Return the (X, Y) coordinate for the center point of the cell that contains the specified text.  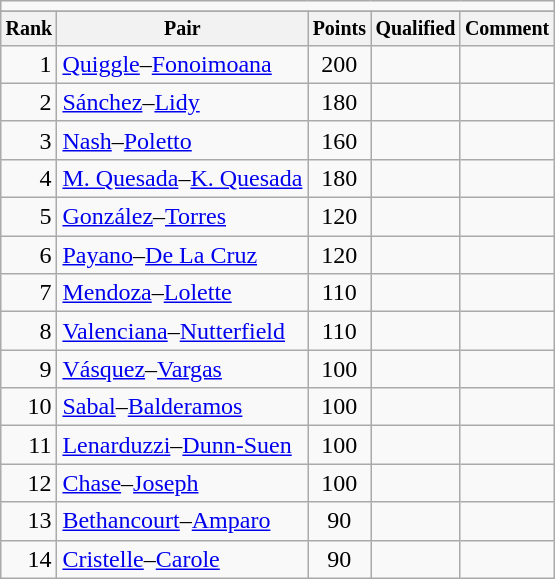
Vásquez–Vargas (182, 369)
3 (29, 140)
Comment (507, 28)
Mendoza–Lolette (182, 293)
13 (29, 521)
Pair (182, 28)
7 (29, 293)
Nash–Poletto (182, 140)
Rank (29, 28)
12 (29, 483)
Cristelle–Carole (182, 559)
Quiggle–Fonoimoana (182, 64)
5 (29, 217)
8 (29, 331)
Sánchez–Lidy (182, 102)
M. Quesada–K. Quesada (182, 178)
2 (29, 102)
11 (29, 445)
9 (29, 369)
Payano–De La Cruz (182, 255)
González–Torres (182, 217)
160 (340, 140)
1 (29, 64)
Points (340, 28)
14 (29, 559)
10 (29, 407)
Chase–Joseph (182, 483)
Lenarduzzi–Dunn-Suen (182, 445)
6 (29, 255)
4 (29, 178)
Valenciana–Nutterfield (182, 331)
Sabal–Balderamos (182, 407)
200 (340, 64)
Qualified (416, 28)
Bethancourt–Amparo (182, 521)
